Determine the (X, Y) coordinate at the center of the cell enclosing the given text.  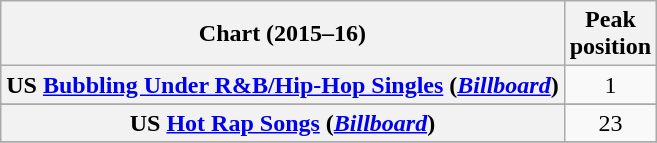
US Hot Rap Songs (Billboard) (282, 123)
23 (610, 123)
1 (610, 85)
Chart (2015–16) (282, 34)
Peakposition (610, 34)
US Bubbling Under R&B/Hip-Hop Singles (Billboard) (282, 85)
